Identify which cell holds the provided text, then report its (x, y) central coordinate. 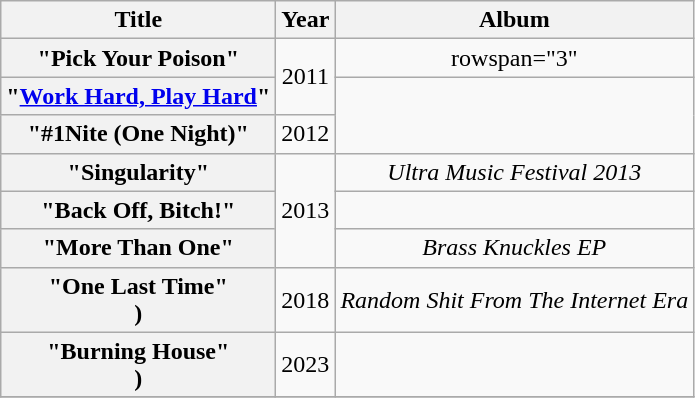
"One Last Time") (138, 300)
"#1Nite (One Night)" (138, 134)
"Burning House") (138, 364)
2012 (306, 134)
"Back Off, Bitch!" (138, 210)
Ultra Music Festival 2013 (514, 172)
"Singularity" (138, 172)
Title (138, 20)
2013 (306, 210)
Year (306, 20)
"More Than One" (138, 248)
"Work Hard, Play Hard" (138, 96)
2018 (306, 300)
rowspan="3" (514, 58)
Album (514, 20)
2023 (306, 364)
2011 (306, 77)
Brass Knuckles EP (514, 248)
Random Shit From The Internet Era (514, 300)
"Pick Your Poison" (138, 58)
